Identify which cell holds the provided text, then report its [X, Y] central coordinate. 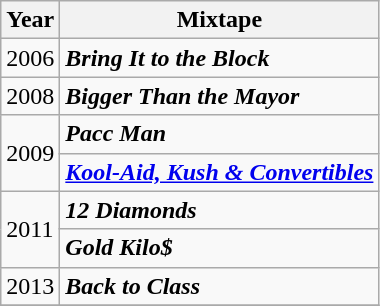
Kool-Aid, Kush & Convertibles [220, 172]
2013 [30, 286]
2011 [30, 229]
2009 [30, 153]
12 Diamonds [220, 210]
Back to Class [220, 286]
2008 [30, 96]
Pacc Man [220, 134]
Bigger Than the Mayor [220, 96]
Year [30, 20]
Mixtape [220, 20]
Bring It to the Block [220, 58]
2006 [30, 58]
Gold Kilo$ [220, 248]
